Extract the (x, y) coordinate from the center of the cell holding the provided text.  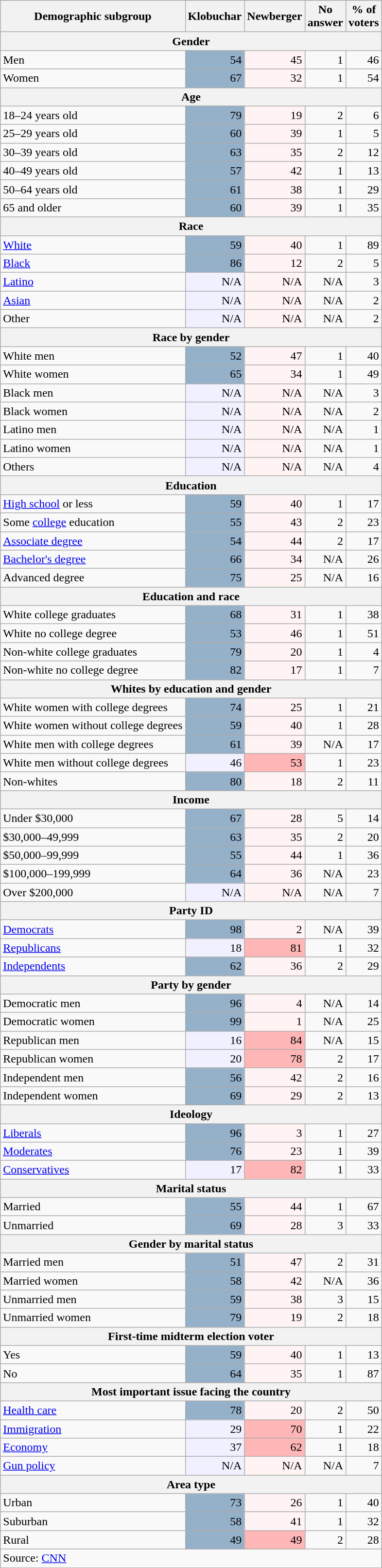
Economy (93, 1447)
Marital status (191, 1188)
Latino men (93, 430)
Independent men (93, 1077)
Unmarried women (93, 1318)
Race by gender (191, 337)
Others (93, 467)
White no college degree (93, 633)
Party ID (191, 911)
White men with college degrees (93, 744)
Non-white college graduates (93, 652)
Independent women (93, 1096)
Urban (93, 1503)
$100,000–199,999 (93, 874)
50–64 years old (93, 189)
White men without college degrees (93, 763)
Liberals (93, 1133)
Black men (93, 393)
% ofvoters (364, 17)
Rural (93, 1540)
75 (215, 578)
Most important issue facing the country (191, 1392)
65 and older (93, 208)
Race (191, 226)
98 (215, 929)
Gender (191, 41)
Immigration (93, 1429)
73 (215, 1503)
Newberger (275, 17)
White women without college degrees (93, 726)
50 (364, 1410)
Health care (93, 1410)
$30,000–49,999 (93, 836)
80 (215, 781)
Some college education (93, 522)
White women with college degrees (93, 707)
6 (364, 115)
76 (215, 1151)
White (93, 244)
Gun policy (93, 1466)
Over $200,000 (93, 892)
Yes (93, 1355)
Non-whites (93, 781)
Republicans (93, 948)
Age (191, 97)
Non-white no college degree (93, 670)
84 (275, 1040)
No (93, 1373)
Other (93, 319)
Area type (191, 1484)
66 (215, 559)
Men (93, 60)
Black women (93, 411)
Married men (93, 1262)
Women (93, 78)
57 (215, 171)
Klobuchar (215, 17)
High school or less (93, 504)
43 (275, 522)
Income (191, 800)
$50,000–99,999 (93, 855)
Gender by marital status (191, 1244)
Conservatives (93, 1170)
Source: CNN (191, 1558)
Party by gender (191, 985)
27 (364, 1133)
25–29 years old (93, 134)
Education (191, 485)
Republican women (93, 1059)
Demographic subgroup (93, 17)
65 (215, 374)
White women (93, 374)
Married (93, 1207)
Bachelor's degree (93, 559)
Noanswer (325, 17)
Ideology (191, 1114)
37 (215, 1447)
74 (215, 707)
52 (215, 356)
Asian (93, 300)
Black (93, 263)
Democrats (93, 929)
Suburban (93, 1521)
11 (364, 781)
81 (275, 948)
89 (364, 244)
Democratic women (93, 1022)
Married women (93, 1281)
Latino women (93, 448)
40–49 years old (93, 171)
21 (364, 707)
Latino (93, 282)
70 (275, 1429)
41 (275, 1521)
Whites by education and gender (191, 689)
22 (364, 1429)
First-time midterm election voter (191, 1336)
99 (215, 1022)
Unmarried men (93, 1299)
87 (364, 1373)
86 (215, 263)
18–24 years old (93, 115)
45 (275, 60)
68 (215, 615)
Independents (93, 966)
30–39 years old (93, 152)
Moderates (93, 1151)
56 (215, 1077)
Unmarried (93, 1225)
Republican men (93, 1040)
White men (93, 356)
Advanced degree (93, 578)
White college graduates (93, 615)
Under $30,000 (93, 818)
Education and race (191, 596)
Democratic men (93, 1003)
Associate degree (93, 541)
